Find where the given text appears and provide that cell's center as (x, y) coordinate. 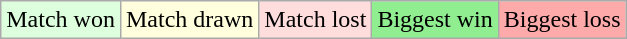
Biggest win (435, 20)
Match drawn (189, 20)
Match lost (316, 20)
Match won (61, 20)
Biggest loss (562, 20)
